Search for the cell housing the specified text and yield its [x, y] center coordinate. 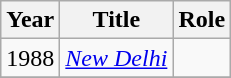
Role [202, 20]
New Delhi [116, 58]
1988 [30, 58]
Year [30, 20]
Title [116, 20]
